Search for the cell housing the specified text and yield its (X, Y) center coordinate. 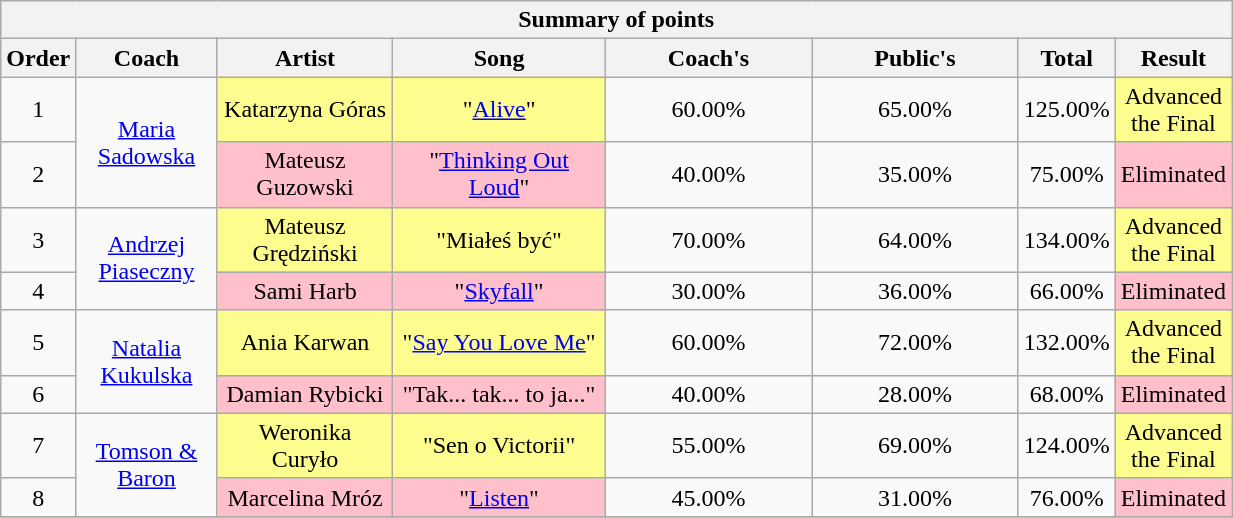
Katarzyna Góras (305, 110)
Tomson & Baron (146, 464)
28.00% (915, 394)
69.00% (915, 446)
"Tak... tak... to ja..." (499, 394)
7 (38, 446)
70.00% (708, 240)
5 (38, 342)
Result (1173, 58)
66.00% (1066, 291)
2 (38, 174)
132.00% (1066, 342)
Mateusz Grędziński (305, 240)
Maria Sadowska (146, 142)
134.00% (1066, 240)
6 (38, 394)
55.00% (708, 446)
Marcelina Mróz (305, 497)
Weronika Curyło (305, 446)
"Miałeś być" (499, 240)
64.00% (915, 240)
Public's (915, 58)
Order (38, 58)
35.00% (915, 174)
1 (38, 110)
Andrzej Piaseczny (146, 258)
"Sen o Victorii" (499, 446)
"Skyfall" (499, 291)
75.00% (1066, 174)
Mateusz Guzowski (305, 174)
8 (38, 497)
Coach (146, 58)
65.00% (915, 110)
"Listen" (499, 497)
36.00% (915, 291)
Natalia Kukulska (146, 362)
30.00% (708, 291)
45.00% (708, 497)
76.00% (1066, 497)
"Say You Love Me" (499, 342)
Sami Harb (305, 291)
4 (38, 291)
125.00% (1066, 110)
Song (499, 58)
Damian Rybicki (305, 394)
72.00% (915, 342)
68.00% (1066, 394)
3 (38, 240)
Artist (305, 58)
Total (1066, 58)
Coach's (708, 58)
"Thinking Out Loud" (499, 174)
"Alive" (499, 110)
Ania Karwan (305, 342)
124.00% (1066, 446)
Summary of points (616, 20)
31.00% (915, 497)
